Search for the cell housing the specified text and yield its [X, Y] center coordinate. 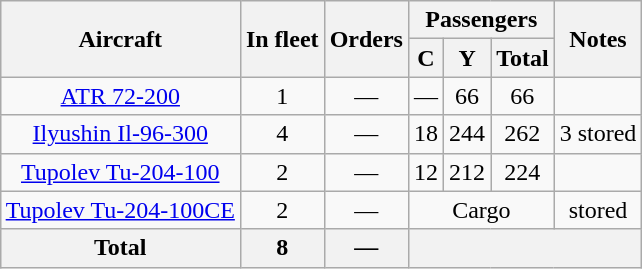
224 [523, 172]
1 [282, 96]
3 stored [598, 134]
12 [426, 172]
Tupolev Tu-204-100 [120, 172]
18 [426, 134]
In fleet [282, 39]
244 [468, 134]
4 [282, 134]
stored [598, 210]
262 [523, 134]
C [426, 58]
Aircraft [120, 39]
Notes [598, 39]
Cargo [481, 210]
Orders [366, 39]
Y [468, 58]
ATR 72-200 [120, 96]
Tupolev Tu-204-100CE [120, 210]
212 [468, 172]
Ilyushin Il-96-300 [120, 134]
8 [282, 248]
Passengers [481, 20]
